Output the [X, Y] coordinate of the center of the cell containing the given text.  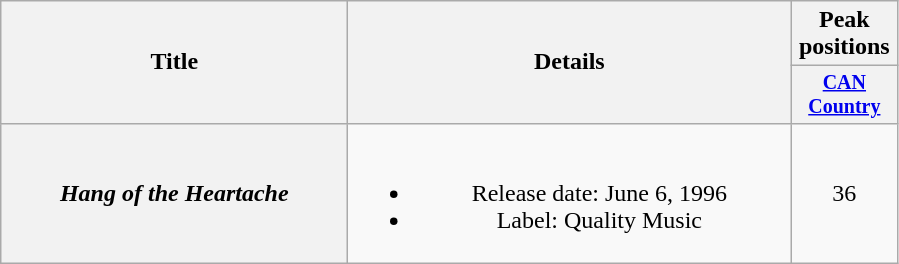
Peak positions [844, 34]
Details [570, 62]
Title [174, 62]
CAN Country [844, 94]
36 [844, 193]
Release date: June 6, 1996Label: Quality Music [570, 193]
Hang of the Heartache [174, 193]
